Scan for the cell matching the given text and deliver its (X, Y) coordinate at center. 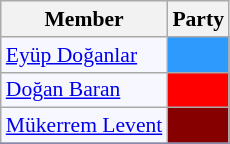
Mükerrem Levent (84, 126)
Party (198, 19)
Member (84, 19)
Doğan Baran (84, 90)
Eyüp Doğanlar (84, 55)
